Pinpoint the cell where the given text exists, returning its (X, Y) midpoint coordinate. 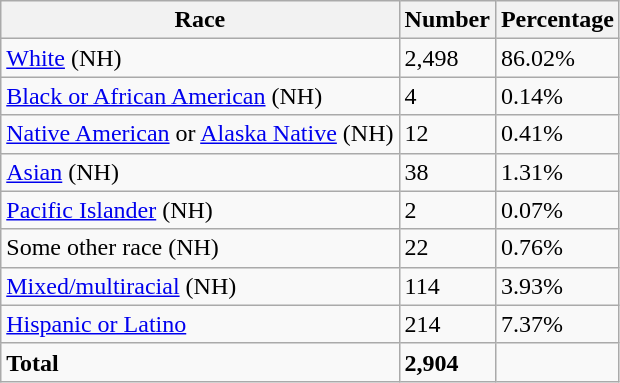
Mixed/multiracial (NH) (200, 286)
Asian (NH) (200, 172)
0.76% (557, 248)
7.37% (557, 324)
0.41% (557, 134)
214 (447, 324)
Percentage (557, 20)
38 (447, 172)
2,904 (447, 362)
Total (200, 362)
Hispanic or Latino (200, 324)
Pacific Islander (NH) (200, 210)
114 (447, 286)
Native American or Alaska Native (NH) (200, 134)
Race (200, 20)
Number (447, 20)
Black or African American (NH) (200, 96)
12 (447, 134)
22 (447, 248)
0.07% (557, 210)
4 (447, 96)
2 (447, 210)
1.31% (557, 172)
White (NH) (200, 58)
3.93% (557, 286)
2,498 (447, 58)
Some other race (NH) (200, 248)
86.02% (557, 58)
0.14% (557, 96)
